Extract the [X, Y] coordinate from the center of the cell holding the provided text.  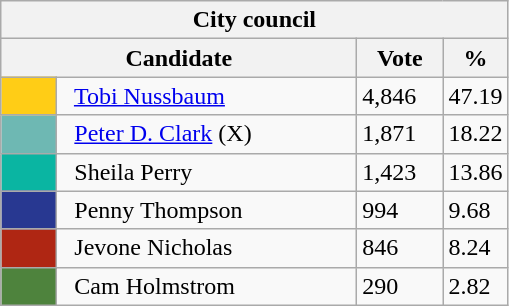
Penny Thompson [207, 210]
9.68 [476, 210]
Candidate [179, 58]
Tobi Nussbaum [207, 96]
290 [400, 286]
4,846 [400, 96]
8.24 [476, 248]
% [476, 58]
18.22 [476, 134]
1,871 [400, 134]
Jevone Nicholas [207, 248]
Cam Holmstrom [207, 286]
846 [400, 248]
2.82 [476, 286]
1,423 [400, 172]
Vote [400, 58]
Peter D. Clark (X) [207, 134]
47.19 [476, 96]
City council [254, 20]
13.86 [476, 172]
994 [400, 210]
Sheila Perry [207, 172]
